Identify which cell holds the provided text, then report its (X, Y) central coordinate. 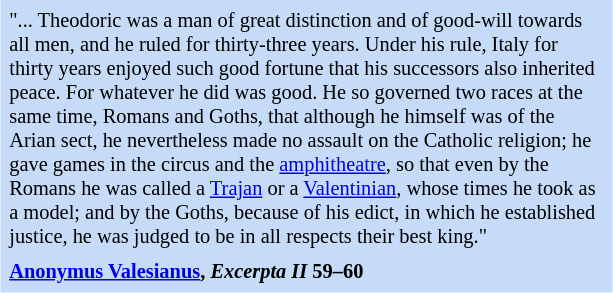
Anonymus Valesianus, Excerpta II 59–60 (306, 272)
